Determine the [x, y] coordinate at the center of the cell enclosing the given text.  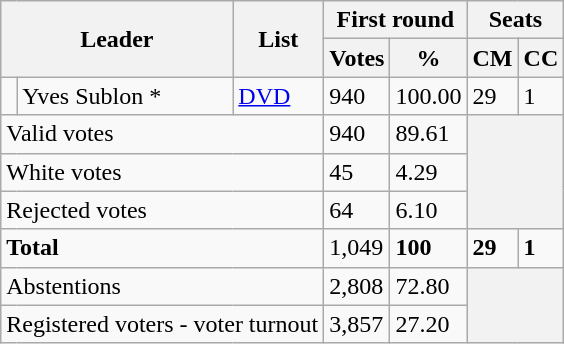
100 [428, 248]
CM [492, 58]
List [278, 39]
Seats [516, 20]
45 [357, 172]
1,049 [357, 248]
Valid votes [162, 134]
First round [396, 20]
White votes [162, 172]
CC [541, 58]
72.80 [428, 286]
4.29 [428, 172]
Yves Sublon * [125, 96]
27.20 [428, 324]
6.10 [428, 210]
64 [357, 210]
Rejected votes [162, 210]
% [428, 58]
100.00 [428, 96]
Leader [117, 39]
Registered voters - voter turnout [162, 324]
89.61 [428, 134]
3,857 [357, 324]
Votes [357, 58]
2,808 [357, 286]
Total [162, 248]
DVD [278, 96]
Abstentions [162, 286]
